Scan for the cell matching the given text and deliver its [x, y] coordinate at center. 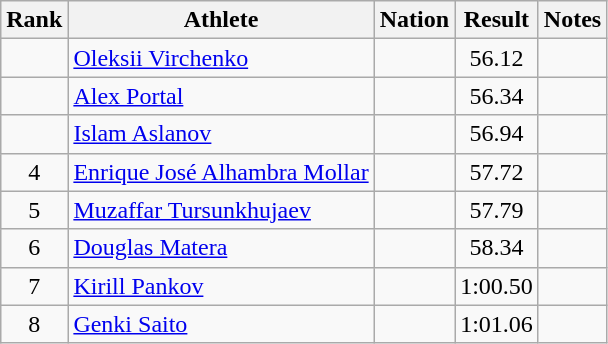
Nation [414, 20]
Kirill Pankov [221, 286]
5 [34, 210]
Result [497, 20]
Athlete [221, 20]
Notes [572, 20]
Enrique José Alhambra Mollar [221, 172]
56.94 [497, 134]
1:00.50 [497, 286]
7 [34, 286]
56.12 [497, 58]
Muzaffar Tursunkhujaev [221, 210]
57.72 [497, 172]
Oleksii Virchenko [221, 58]
Douglas Matera [221, 248]
1:01.06 [497, 324]
58.34 [497, 248]
Genki Saito [221, 324]
56.34 [497, 96]
57.79 [497, 210]
4 [34, 172]
Alex Portal [221, 96]
8 [34, 324]
Islam Aslanov [221, 134]
6 [34, 248]
Rank [34, 20]
